Search for the cell housing the specified text and yield its (X, Y) center coordinate. 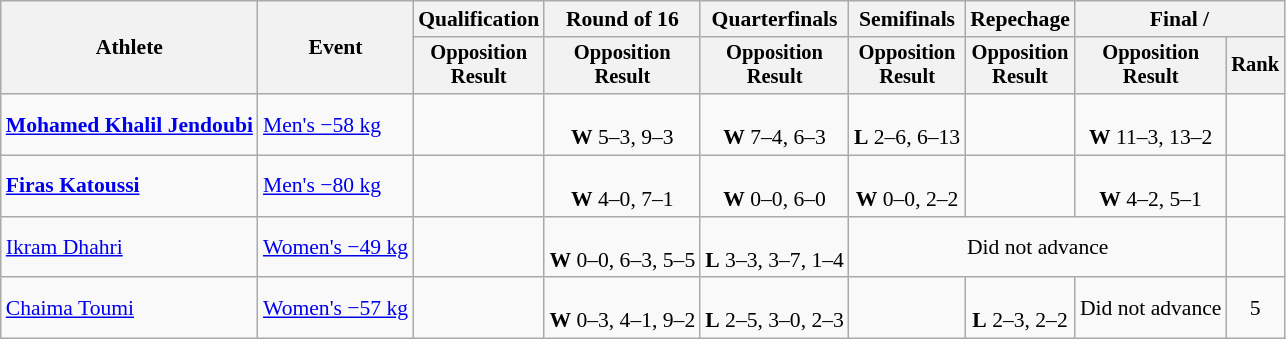
W 0–0, 2–2 (907, 186)
L 2–3, 2–2 (1020, 308)
Men's −80 kg (336, 186)
W 11–3, 13–2 (1151, 124)
L 2–5, 3–0, 2–3 (774, 308)
W 5–3, 9–3 (622, 124)
Chaima Toumi (130, 308)
W 4–2, 5–1 (1151, 186)
Athlete (130, 48)
Firas Katoussi (130, 186)
Rank (1255, 66)
W 0–0, 6–0 (774, 186)
Women's −49 kg (336, 248)
5 (1255, 308)
Qualification (478, 19)
Event (336, 48)
Ikram Dhahri (130, 248)
W 0–3, 4–1, 9–2 (622, 308)
W 4–0, 7–1 (622, 186)
Men's −58 kg (336, 124)
Final / (1180, 19)
W 0–0, 6–3, 5–5 (622, 248)
Semifinals (907, 19)
L 2–6, 6–13 (907, 124)
Quarterfinals (774, 19)
Women's −57 kg (336, 308)
Round of 16 (622, 19)
Mohamed Khalil Jendoubi (130, 124)
Repechage (1020, 19)
W 7–4, 6–3 (774, 124)
L 3–3, 3–7, 1–4 (774, 248)
